Find where the given text appears and provide that cell's center as (x, y) coordinate. 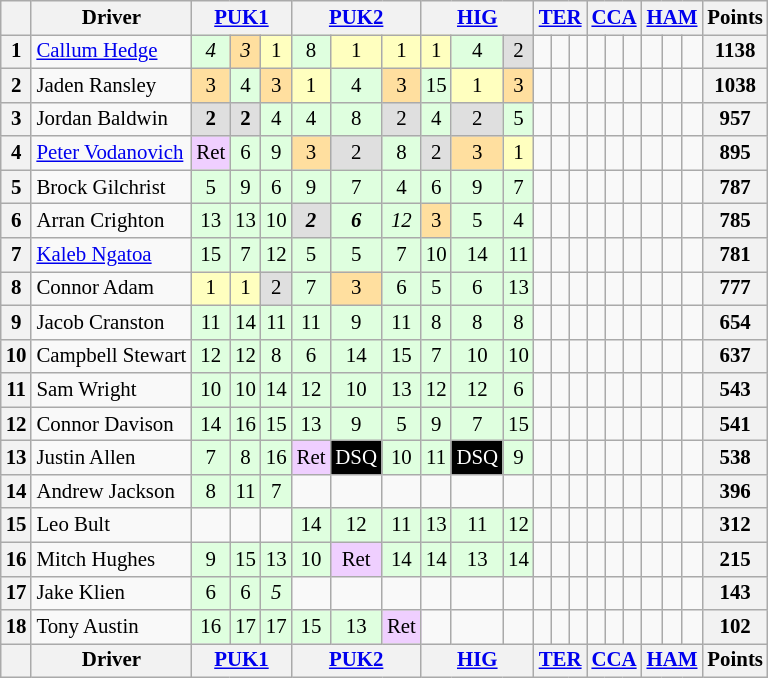
Justin Allen (111, 458)
215 (734, 559)
Andrew Jackson (111, 491)
543 (734, 390)
777 (734, 288)
957 (734, 119)
Mitch Hughes (111, 559)
541 (734, 424)
654 (734, 322)
Leo Bult (111, 525)
895 (734, 153)
1038 (734, 85)
Campbell Stewart (111, 356)
Jake Klien (111, 593)
Arran Crighton (111, 221)
Kaleb Ngatoa (111, 255)
785 (734, 221)
Connor Adam (111, 288)
781 (734, 255)
Peter Vodanovich (111, 153)
Brock Gilchrist (111, 187)
Connor Davison (111, 424)
1138 (734, 51)
396 (734, 491)
143 (734, 593)
312 (734, 525)
538 (734, 458)
102 (734, 627)
18 (16, 627)
Sam Wright (111, 390)
Jaden Ransley (111, 85)
Jordan Baldwin (111, 119)
Tony Austin (111, 627)
637 (734, 356)
Callum Hedge (111, 51)
Jacob Cranston (111, 322)
787 (734, 187)
